Find where the given text appears and provide that cell's center as (x, y) coordinate. 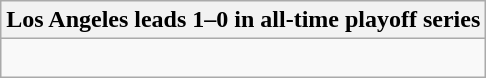
Los Angeles leads 1–0 in all-time playoff series (244, 20)
